Pinpoint the cell where the given text exists, returning its (X, Y) midpoint coordinate. 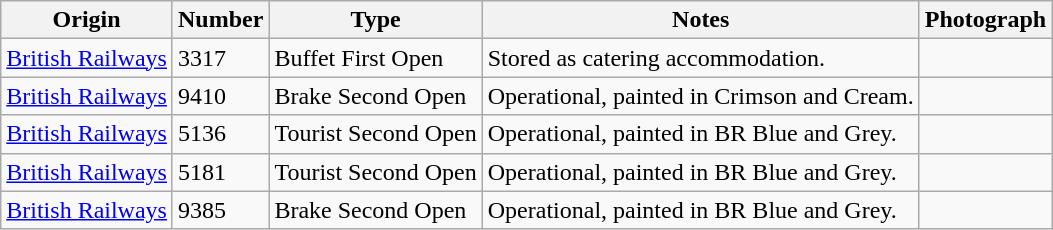
Buffet First Open (376, 58)
5136 (220, 134)
Stored as catering accommodation. (700, 58)
9385 (220, 210)
Operational, painted in Crimson and Cream. (700, 96)
Type (376, 20)
9410 (220, 96)
5181 (220, 172)
Photograph (985, 20)
Notes (700, 20)
3317 (220, 58)
Origin (87, 20)
Number (220, 20)
